Locate the cell with the specified text and output its (x, y) center coordinate. 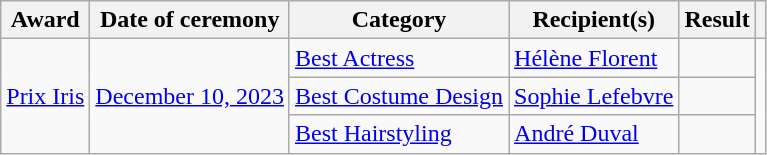
André Duval (594, 134)
Hélène Florent (594, 58)
Best Actress (398, 58)
December 10, 2023 (190, 96)
Sophie Lefebvre (594, 96)
Recipient(s) (594, 20)
Category (398, 20)
Award (46, 20)
Result (717, 20)
Prix Iris (46, 96)
Best Hairstyling (398, 134)
Date of ceremony (190, 20)
Best Costume Design (398, 96)
